Determine the (X, Y) coordinate at the center of the cell enclosing the given text.  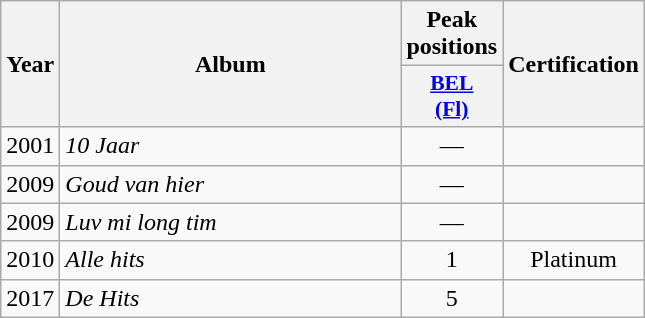
BEL(Fl) (452, 96)
2001 (30, 146)
Album (230, 64)
Alle hits (230, 260)
De Hits (230, 298)
Certification (574, 64)
Luv mi long tim (230, 222)
Year (30, 64)
2010 (30, 260)
Peak positions (452, 34)
Platinum (574, 260)
10 Jaar (230, 146)
2017 (30, 298)
5 (452, 298)
1 (452, 260)
Goud van hier (230, 184)
